Return [X, Y] of the center of cell containing provided text 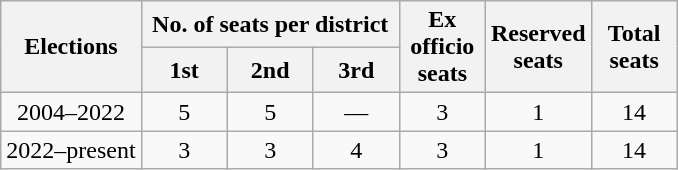
Reserved seats [538, 47]
Total seats [634, 47]
3rd [356, 70]
No. of seats per district [270, 24]
2nd [270, 70]
2022–present [71, 150]
— [356, 112]
Ex officio seats [442, 47]
Elections [71, 47]
1st [184, 70]
4 [356, 150]
2004–2022 [71, 112]
